Determine the [x, y] coordinate at the center of the cell enclosing the given text.  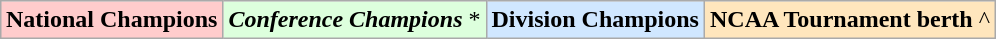
Conference Champions * [354, 20]
Division Champions [595, 20]
NCAA Tournament berth ^ [850, 20]
National Champions [111, 20]
